Scan for the cell matching the given text and deliver its (X, Y) coordinate at center. 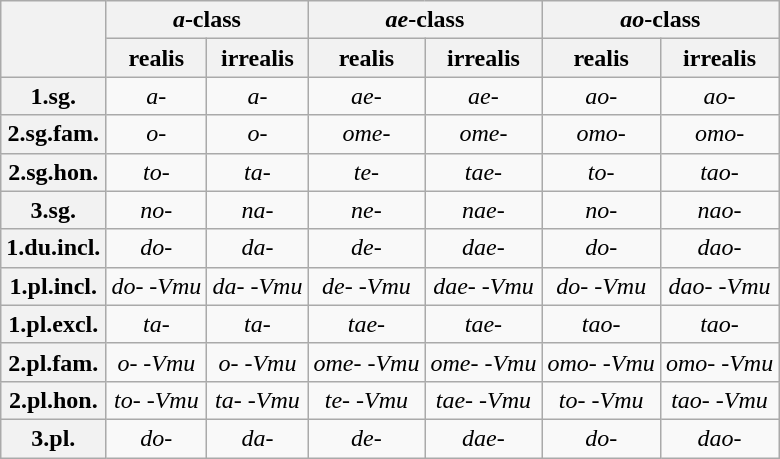
na- (258, 210)
nao- (719, 210)
a-class (207, 20)
dao- -Vmu (719, 286)
1.pl.incl. (54, 286)
tao- -Vmu (719, 400)
da- -Vmu (258, 286)
dae- -Vmu (484, 286)
1.du.incl. (54, 248)
2.pl.hon. (54, 400)
te- (366, 172)
1.sg. (54, 96)
ne- (366, 210)
ae-class (425, 20)
1.pl.excl. (54, 324)
ao-class (660, 20)
3.pl. (54, 438)
2.pl.fam. (54, 362)
de- -Vmu (366, 286)
2.sg.hon. (54, 172)
ta- -Vmu (258, 400)
3.sg. (54, 210)
nae- (484, 210)
2.sg.fam. (54, 134)
te- -Vmu (366, 400)
tae- -Vmu (484, 400)
